Determine the (X, Y) coordinate at the center of the cell enclosing the given text.  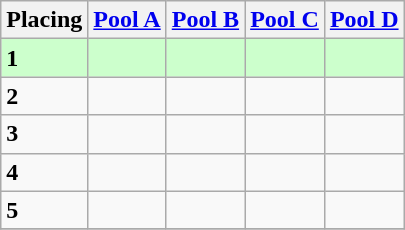
1 (44, 58)
3 (44, 134)
Placing (44, 20)
Pool C (285, 20)
Pool A (127, 20)
Pool B (205, 20)
5 (44, 210)
Pool D (364, 20)
4 (44, 172)
2 (44, 96)
